Identify which cell holds the provided text, then report its (X, Y) central coordinate. 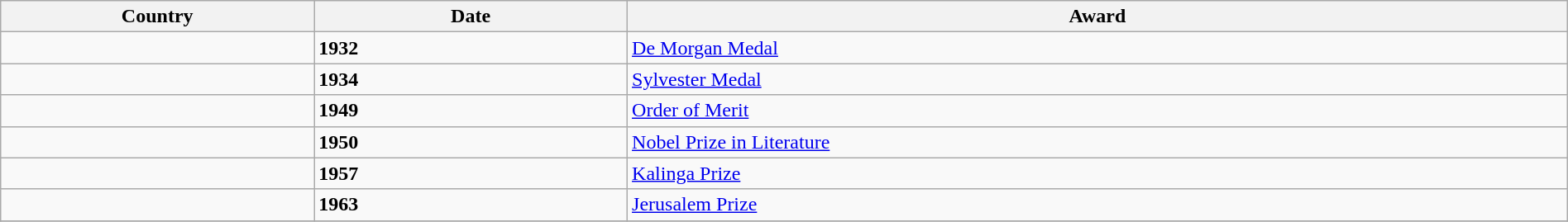
1949 (471, 111)
Country (157, 17)
Award (1098, 17)
1934 (471, 79)
Jerusalem Prize (1098, 205)
De Morgan Medal (1098, 48)
1950 (471, 142)
Kalinga Prize (1098, 173)
Order of Merit (1098, 111)
Date (471, 17)
Sylvester Medal (1098, 79)
1957 (471, 173)
1932 (471, 48)
Nobel Prize in Literature (1098, 142)
1963 (471, 205)
